From the cell containing the given text, extract its center point as (x, y) coordinate. 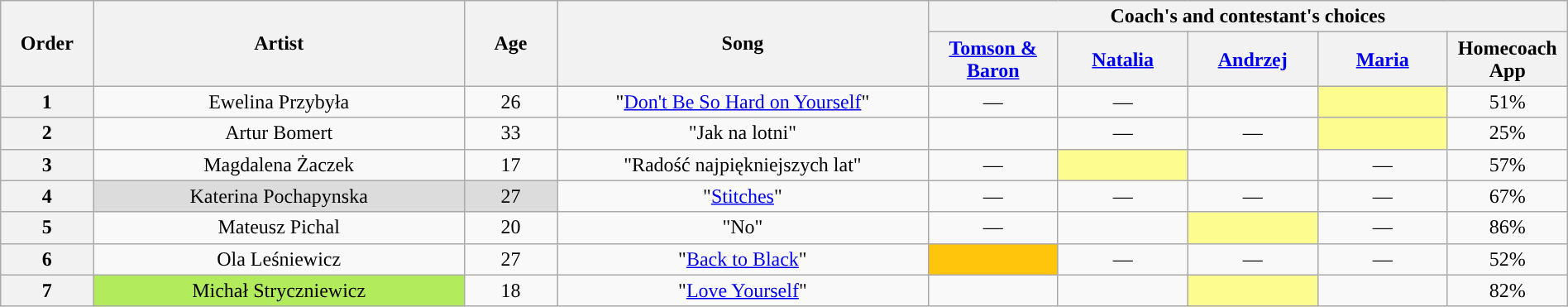
Coach's and contestant's choices (1247, 17)
Ewelina Przybyła (280, 102)
Age (510, 43)
6 (47, 259)
17 (510, 165)
33 (510, 133)
"Love Yourself" (743, 290)
Katerina Pochapynska (280, 196)
Order (47, 43)
"Stitches" (743, 196)
57% (1507, 165)
"Back to Black" (743, 259)
51% (1507, 102)
1 (47, 102)
7 (47, 290)
86% (1507, 228)
"No" (743, 228)
Mateusz Pichal (280, 228)
Michał Stryczniewicz (280, 290)
25% (1507, 133)
67% (1507, 196)
Andrzej (1252, 60)
"Don't Be So Hard on Yourself" (743, 102)
"Jak na lotni" (743, 133)
Artist (280, 43)
3 (47, 165)
Magdalena Żaczek (280, 165)
Artur Bomert (280, 133)
82% (1507, 290)
20 (510, 228)
Maria (1383, 60)
5 (47, 228)
4 (47, 196)
26 (510, 102)
"Radość najpiękniejszych lat" (743, 165)
Tomson & Baron (992, 60)
Song (743, 43)
Ola Leśniewicz (280, 259)
2 (47, 133)
18 (510, 290)
52% (1507, 259)
Natalia (1123, 60)
Homecoach App (1507, 60)
